Find where the given text appears and provide that cell's center as [X, Y] coordinate. 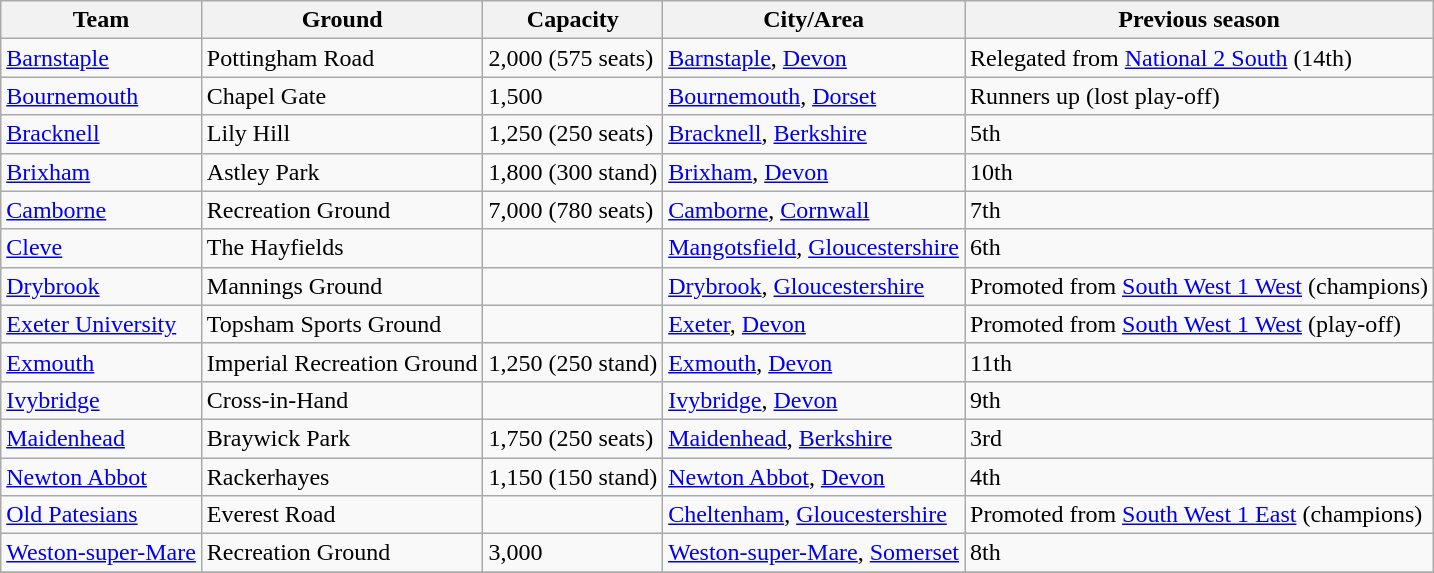
Cross-in-Hand [342, 400]
Weston-super-Mare, Somerset [814, 553]
Rackerhayes [342, 477]
Everest Road [342, 515]
Bracknell [102, 134]
6th [1200, 248]
3,000 [573, 553]
Ground [342, 20]
Camborne, Cornwall [814, 210]
1,250 (250 stand) [573, 362]
Exeter, Devon [814, 324]
Promoted from South West 1 West (champions) [1200, 286]
Mannings Ground [342, 286]
1,500 [573, 96]
Promoted from South West 1 East (champions) [1200, 515]
Camborne [102, 210]
Astley Park [342, 172]
Cheltenham, Gloucestershire [814, 515]
Imperial Recreation Ground [342, 362]
5th [1200, 134]
9th [1200, 400]
Bracknell, Berkshire [814, 134]
The Hayfields [342, 248]
7,000 (780 seats) [573, 210]
Barnstaple [102, 58]
Maidenhead [102, 438]
1,250 (250 seats) [573, 134]
7th [1200, 210]
City/Area [814, 20]
Team [102, 20]
Barnstaple, Devon [814, 58]
Exmouth, Devon [814, 362]
Relegated from National 2 South (14th) [1200, 58]
Bournemouth [102, 96]
Braywick Park [342, 438]
Mangotsfield, Gloucestershire [814, 248]
Exmouth [102, 362]
11th [1200, 362]
Ivybridge [102, 400]
Ivybridge, Devon [814, 400]
Old Patesians [102, 515]
Drybrook [102, 286]
Brixham, Devon [814, 172]
Bournemouth, Dorset [814, 96]
1,150 (150 stand) [573, 477]
Cleve [102, 248]
Pottingham Road [342, 58]
Previous season [1200, 20]
Chapel Gate [342, 96]
3rd [1200, 438]
1,800 (300 stand) [573, 172]
Newton Abbot [102, 477]
Newton Abbot, Devon [814, 477]
2,000 (575 seats) [573, 58]
Weston-super-Mare [102, 553]
Brixham [102, 172]
Topsham Sports Ground [342, 324]
8th [1200, 553]
1,750 (250 seats) [573, 438]
Lily Hill [342, 134]
Exeter University [102, 324]
Runners up (lost play-off) [1200, 96]
Maidenhead, Berkshire [814, 438]
Promoted from South West 1 West (play-off) [1200, 324]
Capacity [573, 20]
10th [1200, 172]
4th [1200, 477]
Drybrook, Gloucestershire [814, 286]
